Output the (X, Y) coordinate of the center of the cell containing the given text.  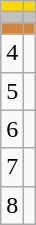
4 (12, 53)
8 (12, 205)
7 (12, 167)
5 (12, 91)
6 (12, 129)
